Determine the [x, y] coordinate at the center of the cell enclosing the given text.  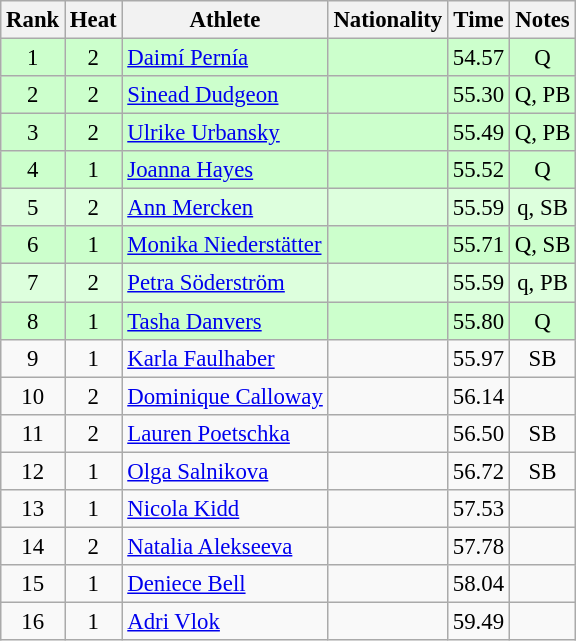
Notes [542, 20]
57.53 [479, 509]
55.52 [479, 170]
Dominique Calloway [225, 396]
10 [33, 396]
5 [33, 208]
Daimí Pernía [225, 58]
56.14 [479, 396]
Natalia Alekseeva [225, 546]
4 [33, 170]
Lauren Poetschka [225, 433]
Time [479, 20]
q, PB [542, 283]
Q, SB [542, 245]
3 [33, 133]
55.80 [479, 321]
Ulrike Urbansky [225, 133]
55.49 [479, 133]
56.50 [479, 433]
q, SB [542, 208]
58.04 [479, 584]
7 [33, 283]
Deniece Bell [225, 584]
Joanna Hayes [225, 170]
Athlete [225, 20]
Adri Vlok [225, 621]
57.78 [479, 546]
55.71 [479, 245]
Olga Salnikova [225, 471]
55.97 [479, 358]
6 [33, 245]
15 [33, 584]
13 [33, 509]
Nationality [388, 20]
14 [33, 546]
11 [33, 433]
Ann Mercken [225, 208]
54.57 [479, 58]
Monika Niederstätter [225, 245]
Sinead Dudgeon [225, 95]
12 [33, 471]
Rank [33, 20]
16 [33, 621]
Nicola Kidd [225, 509]
9 [33, 358]
Petra Söderström [225, 283]
Tasha Danvers [225, 321]
Heat [94, 20]
55.30 [479, 95]
56.72 [479, 471]
59.49 [479, 621]
Karla Faulhaber [225, 358]
8 [33, 321]
